Search for the cell housing the specified text and yield its [x, y] center coordinate. 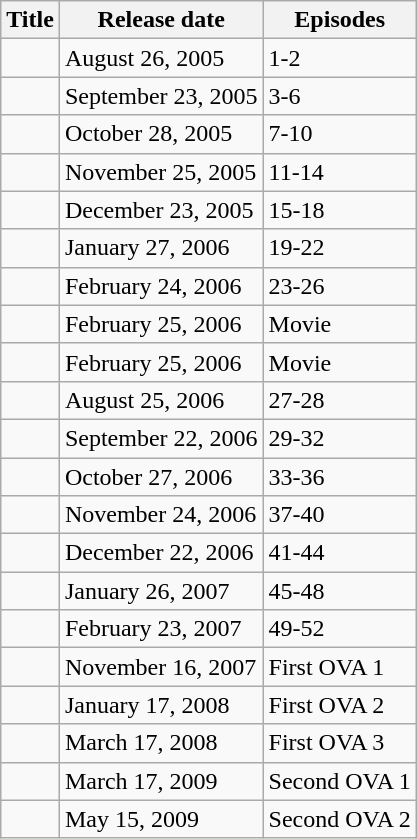
29-32 [340, 438]
November 24, 2006 [161, 515]
February 24, 2006 [161, 286]
January 17, 2008 [161, 705]
August 26, 2005 [161, 58]
Release date [161, 20]
27-28 [340, 400]
September 22, 2006 [161, 438]
January 26, 2007 [161, 591]
October 28, 2005 [161, 134]
11-14 [340, 172]
March 17, 2009 [161, 781]
23-26 [340, 286]
1-2 [340, 58]
November 25, 2005 [161, 172]
September 23, 2005 [161, 96]
First OVA 3 [340, 743]
March 17, 2008 [161, 743]
October 27, 2006 [161, 477]
19-22 [340, 248]
Episodes [340, 20]
Title [30, 20]
August 25, 2006 [161, 400]
37-40 [340, 515]
February 23, 2007 [161, 629]
First OVA 2 [340, 705]
Second OVA 1 [340, 781]
May 15, 2009 [161, 819]
3-6 [340, 96]
49-52 [340, 629]
December 22, 2006 [161, 553]
November 16, 2007 [161, 667]
December 23, 2005 [161, 210]
45-48 [340, 591]
Second OVA 2 [340, 819]
15-18 [340, 210]
First OVA 1 [340, 667]
33-36 [340, 477]
January 27, 2006 [161, 248]
7-10 [340, 134]
41-44 [340, 553]
